Scan for the cell matching the given text and deliver its (X, Y) coordinate at center. 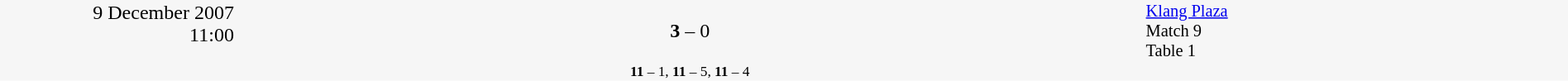
3 – 0 (690, 31)
9 December 200711:00 (117, 40)
11 – 1, 11 – 5, 11 – 4 (690, 71)
Klang PlazaMatch 9Table 1 (1356, 31)
